Detect which cell encompasses the target text, then output its [x, y] center coordinate. 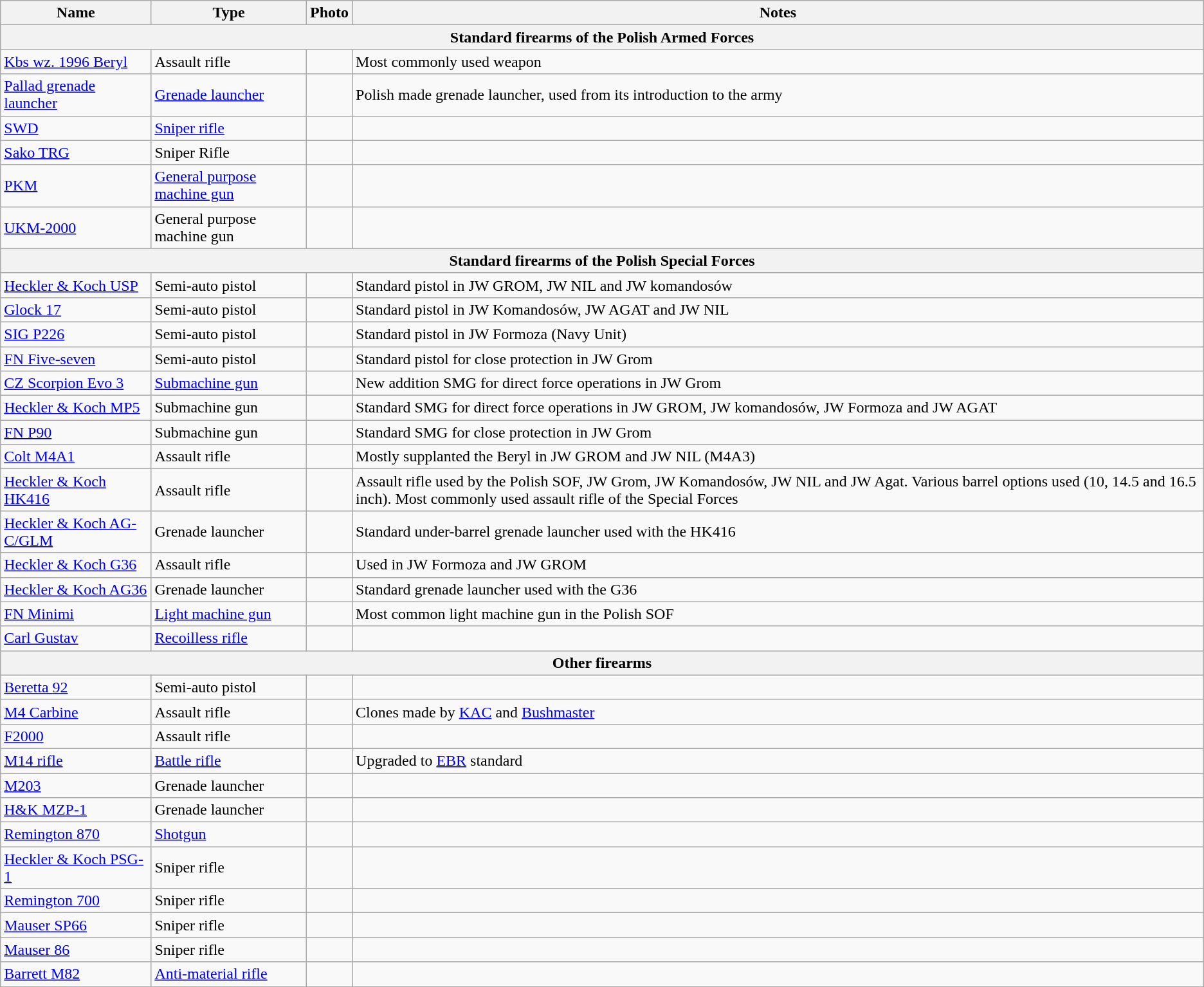
Heckler & Koch MP5 [76, 408]
UKM-2000 [76, 228]
Clones made by KAC and Bushmaster [778, 712]
Standard pistol in JW GROM, JW NIL and JW komandosów [778, 285]
Standard firearms of the Polish Armed Forces [602, 37]
Light machine gun [229, 614]
Standard SMG for direct force operations in JW GROM, JW komandosów, JW Formoza and JW AGAT [778, 408]
Heckler & Koch HK416 [76, 490]
Standard pistol in JW Komandosów, JW AGAT and JW NIL [778, 309]
FN Five-seven [76, 358]
Mostly supplanted the Beryl in JW GROM and JW NIL (M4A3) [778, 457]
Colt M4A1 [76, 457]
Shotgun [229, 835]
FN P90 [76, 432]
New addition SMG for direct force operations in JW Grom [778, 383]
Beretta 92 [76, 687]
Upgraded to EBR standard [778, 761]
Heckler & Koch G36 [76, 565]
Remington 870 [76, 835]
Standard firearms of the Polish Special Forces [602, 261]
Mauser SP66 [76, 925]
Standard pistol in JW Formoza (Navy Unit) [778, 334]
Sako TRG [76, 152]
Glock 17 [76, 309]
Remington 700 [76, 901]
Mauser 86 [76, 950]
Standard pistol for close protection in JW Grom [778, 358]
PKM [76, 185]
Heckler & Koch USP [76, 285]
Carl Gustav [76, 638]
SIG P226 [76, 334]
Standard SMG for close protection in JW Grom [778, 432]
Used in JW Formoza and JW GROM [778, 565]
H&K MZP-1 [76, 810]
Kbs wz. 1996 Beryl [76, 62]
SWD [76, 128]
Polish made grenade launcher, used from its introduction to the army [778, 95]
M14 rifle [76, 761]
Barrett M82 [76, 974]
Other firearms [602, 663]
M203 [76, 786]
Photo [329, 13]
Standard under-barrel grenade launcher used with the HK416 [778, 531]
CZ Scorpion Evo 3 [76, 383]
Name [76, 13]
Pallad grenade launcher [76, 95]
Heckler & Koch PSG-1 [76, 867]
Battle rifle [229, 761]
Most common light machine gun in the Polish SOF [778, 614]
Anti-material rifle [229, 974]
FN Minimi [76, 614]
Most commonly used weapon [778, 62]
Heckler & Koch AG-C/GLM [76, 531]
Heckler & Koch AG36 [76, 589]
Recoilless rifle [229, 638]
Standard grenade launcher used with the G36 [778, 589]
Sniper Rifle [229, 152]
Type [229, 13]
F2000 [76, 736]
M4 Carbine [76, 712]
Notes [778, 13]
